Detect which cell encompasses the target text, then output its (x, y) center coordinate. 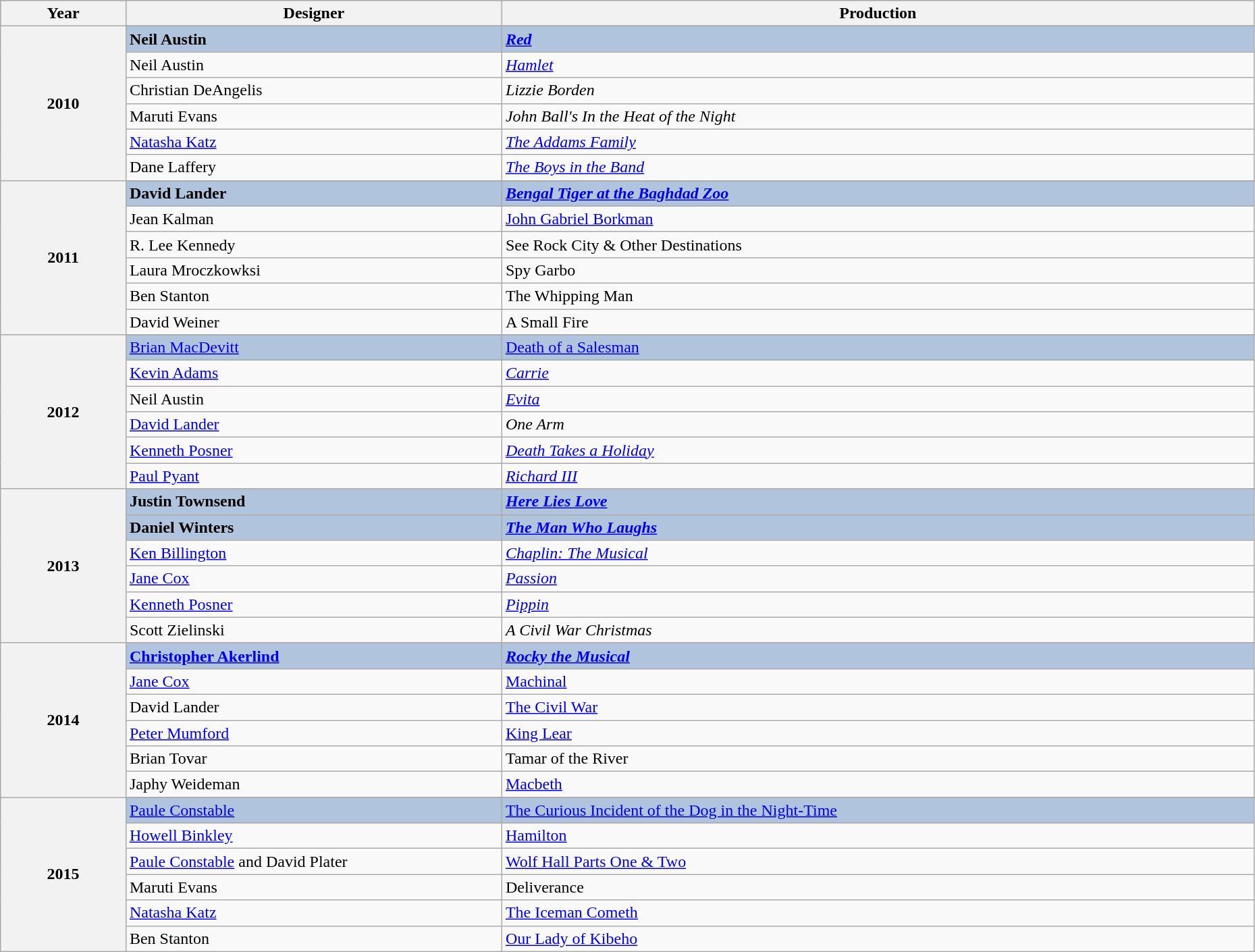
Scott Zielinski (313, 630)
The Whipping Man (878, 296)
One Arm (878, 425)
Paul Pyant (313, 476)
Spy Garbo (878, 270)
Carrie (878, 373)
The Man Who Laughs (878, 527)
Christian DeAngelis (313, 90)
Brian MacDevitt (313, 348)
Pippin (878, 604)
Laura Mroczkowksi (313, 270)
Red (878, 39)
Hamlet (878, 65)
Production (878, 14)
R. Lee Kennedy (313, 244)
2011 (63, 257)
The Boys in the Band (878, 167)
Howell Binkley (313, 836)
Death of a Salesman (878, 348)
Death Takes a Holiday (878, 450)
Deliverance (878, 887)
King Lear (878, 733)
Paule Constable (313, 810)
Richard III (878, 476)
The Curious Incident of the Dog in the Night-Time (878, 810)
Machinal (878, 681)
Justin Townsend (313, 502)
The Addams Family (878, 142)
Lizzie Borden (878, 90)
The Iceman Cometh (878, 913)
2013 (63, 566)
Our Lady of Kibeho (878, 938)
Daniel Winters (313, 527)
Here Lies Love (878, 502)
Tamar of the River (878, 759)
Macbeth (878, 785)
The Civil War (878, 707)
Hamilton (878, 836)
Passion (878, 579)
See Rock City & Other Destinations (878, 244)
Bengal Tiger at the Baghdad Zoo (878, 193)
2010 (63, 103)
Ken Billington (313, 553)
Japhy Weideman (313, 785)
2014 (63, 720)
Designer (313, 14)
Dane Laffery (313, 167)
Year (63, 14)
Chaplin: The Musical (878, 553)
Wolf Hall Parts One & Two (878, 862)
Brian Tovar (313, 759)
Christopher Akerlind (313, 656)
David Weiner (313, 322)
2012 (63, 412)
A Civil War Christmas (878, 630)
Jean Kalman (313, 219)
Paule Constable and David Plater (313, 862)
Evita (878, 399)
John Gabriel Borkman (878, 219)
Kevin Adams (313, 373)
John Ball's In the Heat of the Night (878, 116)
Rocky the Musical (878, 656)
Peter Mumford (313, 733)
2015 (63, 874)
A Small Fire (878, 322)
